Provide the [X, Y] coordinate of the cell's center where the given text is located.  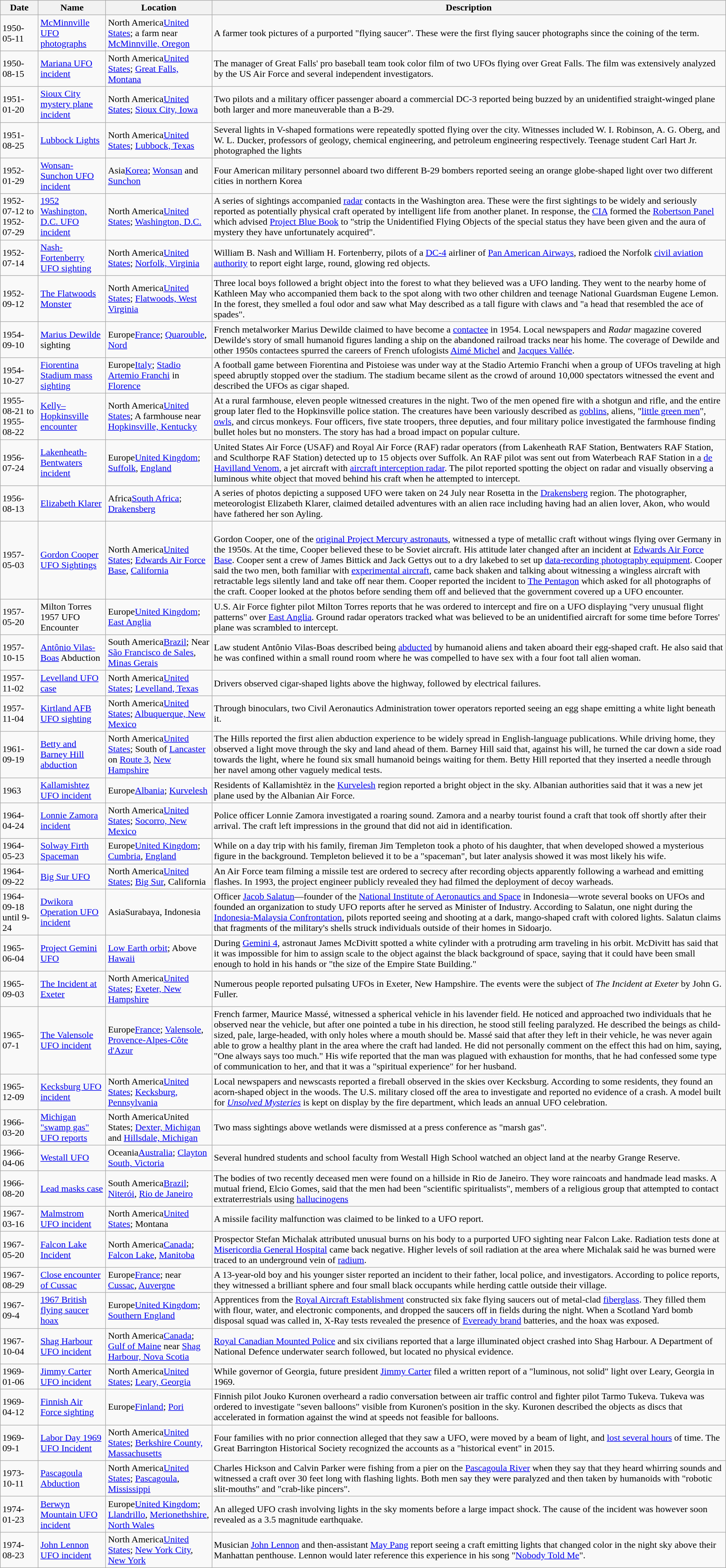
1966-03-20 [19, 1128]
Close encounter of Cussac [72, 1280]
Jimmy Carter UFO incident [72, 1377]
McMinnville UFO photographs [72, 33]
1967-03-16 [19, 1219]
1950-08-15 [19, 69]
North AmericaUnited States; Big Sur, California [159, 876]
North AmericaUnited States; Washington, D.C. [159, 217]
North AmericaUnited States; Great Falls, Montana [159, 69]
EuropeUnited Kingdom; Cumbria, England [159, 851]
1952 Washington, D.C. UFO incident [72, 217]
Lubbock Lights [72, 140]
EuropeUnited Kingdom; Llandrillo, Merionethshire, North Wales [159, 1514]
North AmericaUnited States; Socorro, New Mexico [159, 821]
Two mass sightings above wetlands were dismissed at a press conference as "marsh gas". [468, 1128]
Pascagoula Abduction [72, 1478]
Nash-Fortenberry UFO sighting [72, 258]
1969-09-1 [19, 1443]
Kallamishtez UFO incident [72, 790]
Name [72, 8]
Lakenheath-Bentwaters incident [72, 463]
Milton Torres 1957 UFO Encounter [72, 617]
Through binoculars, two Civil Aeronautics Administration tower operators reported seeing an egg shape emitting a white light beneath it. [468, 714]
Antônio Vilas-Boas Abduction [72, 653]
1957-11-02 [19, 683]
1951-01-20 [19, 104]
North AmericaUnited States; Albuquerque, New Mexico [159, 714]
North AmericaUnited States; Exeter, New Hampshire [159, 989]
1974-08-23 [19, 1550]
Big Sur UFO [72, 876]
Finnish Air Force sighting [72, 1407]
1956-08-13 [19, 504]
EuropeFinland; Pori [159, 1407]
1957-11-04 [19, 714]
South AmericaBrazil; Near São Francisco de Sales, Minas Gerais [159, 653]
EuropeFrance; near Cussac, Auvergne [159, 1280]
The Incident at Exeter [72, 989]
1967-10-04 [19, 1346]
EuropeUnited Kingdom; East Anglia [159, 617]
1963 [19, 790]
Westall UFO [72, 1158]
North AmericaUnited States; Norfolk, Virginia [159, 258]
EuropeAlbania; Kurvelesh [159, 790]
Description [468, 8]
Kelly–Hopkinsville encounter [72, 416]
EuropeUnited Kingdom; Suffolk, England [159, 463]
1964-04-24 [19, 821]
1967 British flying saucer hoax [72, 1310]
1957-05-20 [19, 617]
Falcon Lake Incident [72, 1249]
Marius Dewilde sighting [72, 340]
North AmericaUnited States; A farmhouse near Hopkinsville, Kentucky [159, 416]
North AmericaUnited States; Pascagoula, Mississippi [159, 1478]
EuropeFrance; Quarouble, Nord [159, 340]
Drivers observed cigar-shaped lights above the highway, followed by electrical failures. [468, 683]
1967-05-20 [19, 1249]
1952-01-29 [19, 176]
EuropeFrance; Valensole, Provence-Alpes-Côte d'Azur [159, 1040]
1964-09-22 [19, 876]
While governor of Georgia, future president Jimmy Carter filed a written report of a "luminous, not solid" light over Leary, Georgia in 1969. [468, 1377]
1966-04-06 [19, 1158]
1951-08-25 [19, 140]
AsiaSurabaya, Indonesia [159, 912]
1952-09-12 [19, 299]
Numerous people reported pulsating UFOs in Exeter, New Hampshire. The events were the subject of The Incident at Exeter by John G. Fuller. [468, 989]
1961-09-19 [19, 754]
Fiorentina Stadium mass sighting [72, 375]
North AmericaUnited States; Kecksburg, Pennsylvania [159, 1092]
1954-09-10 [19, 340]
Solway Firth Spaceman [72, 851]
Levelland UFO case [72, 683]
Gordon Cooper UFO Sightings [72, 560]
North AmericaUnited States; Lubbock, Texas [159, 140]
1969-04-12 [19, 1407]
North AmericaUnited States; Levelland, Texas [159, 683]
North AmericaCanada; Falcon Lake, Manitoba [159, 1249]
1967-08-29 [19, 1280]
The Flatwoods Monster [72, 299]
1965-12-09 [19, 1092]
Michigan "swamp gas" UFO reports [72, 1128]
1964-05-23 [19, 851]
North AmericaUnited States; Montana [159, 1219]
1957-10-15 [19, 653]
John Lennon UFO incident [72, 1550]
A missile facility malfunction was claimed to be linked to a UFO report. [468, 1219]
Lead masks case [72, 1189]
1957-05-03 [19, 560]
1952-07-12 to 1952-07-29 [19, 217]
AfricaSouth Africa; Drakensberg [159, 504]
1950-05-11 [19, 33]
1954-10-27 [19, 375]
Project Gemini UFO [72, 953]
Lonnie Zamora incident [72, 821]
Dwikora Operation UFO incident [72, 912]
Malmstrom UFO incident [72, 1219]
Location [159, 8]
North AmericaUnited States; Edwards Air Force Base, California [159, 560]
Wonsan-Sunchon UFO incident [72, 176]
1965-09-03 [19, 989]
North AmericaUnited States; Leary, Georgia [159, 1377]
Kirtland AFB UFO sighting [72, 714]
EuropeUnited Kingdom; Southern England [159, 1310]
North AmericaUnited States; Dexter, Michigan and Hillsdale, Michigan [159, 1128]
Berwyn Mountain UFO incident [72, 1514]
North AmericaCanada; Gulf of Maine near Shag Harbour, Nova Scotia [159, 1346]
The Valensole UFO incident [72, 1040]
1973-10-11 [19, 1478]
Betty and Barney Hill abduction [72, 754]
Kecksburg UFO incident [72, 1092]
1955-08-21 to 1955-08-22 [19, 416]
Mariana UFO incident [72, 69]
1965-06-04 [19, 953]
North AmericaUnited States; Sioux City, Iowa [159, 104]
1974-01-23 [19, 1514]
1967-09-4 [19, 1310]
North AmericaUnited States; Flatwoods, West Virginia [159, 299]
South AmericaBrazil; Niterói, Rio de Janeiro [159, 1189]
Sioux City mystery plane incident [72, 104]
1956-07-24 [19, 463]
North AmericaUnited States; New York City, New York [159, 1550]
AsiaKorea; Wonsan and Sunchon [159, 176]
Low Earth orbit; Above Hawaii [159, 953]
A farmer took pictures of a purported "flying saucer". These were the first flying saucer photographs since the coining of the term. [468, 33]
1965-07-1 [19, 1040]
Labor Day 1969 UFO Incident [72, 1443]
Shag Harbour UFO incident [72, 1346]
EuropeItaly; Stadio Artemio Franchi in Florence [159, 375]
North AmericaUnited States; Berkshire County, Massachusetts [159, 1443]
Several hundred students and school faculty from Westall High School watched an object land at the nearby Grange Reserve. [468, 1158]
OceaniaAustralia; Clayton South, Victoria [159, 1158]
1964-09-18 until 9-24 [19, 912]
Date [19, 8]
1952-07-14 [19, 258]
North AmericaUnited States; South of Lancaster on Route 3, New Hampshire [159, 754]
North AmericaUnited States; a farm near McMinnville, Oregon [159, 33]
1966-08-20 [19, 1189]
1969-01-06 [19, 1377]
Elizabeth Klarer [72, 504]
